Locate the cell with the specified text and output its (x, y) center coordinate. 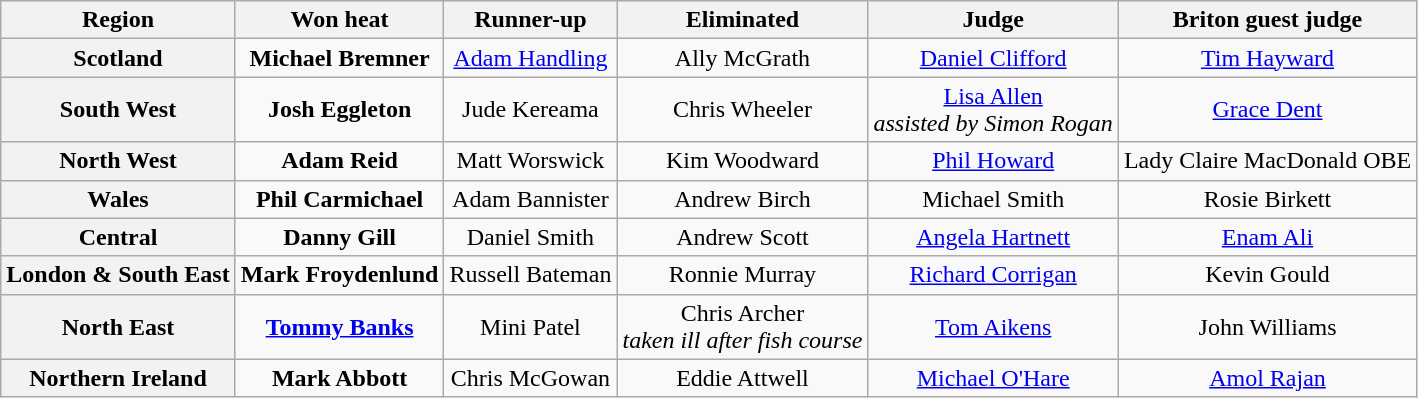
Chris Archertaken ill after fish course (742, 326)
Andrew Scott (742, 237)
Russell Bateman (530, 275)
Tommy Banks (340, 326)
Mini Patel (530, 326)
Won heat (340, 20)
Danny Gill (340, 237)
Kevin Gould (1267, 275)
North West (118, 161)
Runner-up (530, 20)
Northern Ireland (118, 378)
Eddie Attwell (742, 378)
North East (118, 326)
Adam Reid (340, 161)
Jude Kereama (530, 110)
Briton guest judge (1267, 20)
Tim Hayward (1267, 58)
Matt Worswick (530, 161)
Adam Bannister (530, 199)
Enam Ali (1267, 237)
John Williams (1267, 326)
Grace Dent (1267, 110)
Kim Woodward (742, 161)
Wales (118, 199)
Angela Hartnett (993, 237)
Ronnie Murray (742, 275)
Richard Corrigan (993, 275)
Tom Aikens (993, 326)
Daniel Clifford (993, 58)
Phil Howard (993, 161)
Mark Abbott (340, 378)
Region (118, 20)
South West (118, 110)
Michael Bremner (340, 58)
Phil Carmichael (340, 199)
London & South East (118, 275)
Central (118, 237)
Rosie Birkett (1267, 199)
Ally McGrath (742, 58)
Michael Smith (993, 199)
Michael O'Hare (993, 378)
Judge (993, 20)
Chris McGowan (530, 378)
Eliminated (742, 20)
Andrew Birch (742, 199)
Josh Eggleton (340, 110)
Chris Wheeler (742, 110)
Mark Froydenlund (340, 275)
Lady Claire MacDonald OBE (1267, 161)
Scotland (118, 58)
Amol Rajan (1267, 378)
Adam Handling (530, 58)
Lisa Allenassisted by Simon Rogan (993, 110)
Daniel Smith (530, 237)
